Search for the cell housing the specified text and yield its [X, Y] center coordinate. 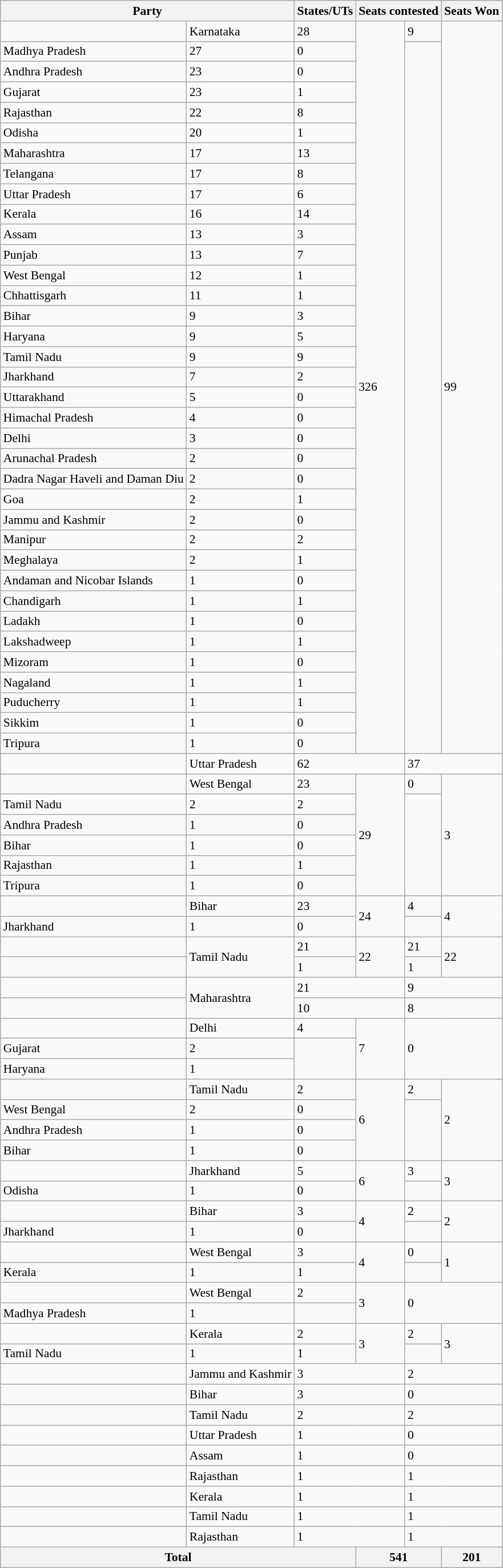
Puducherry [94, 703]
28 [325, 31]
Uttarakhand [94, 398]
States/UTs [325, 11]
Ladakh [94, 621]
Sikkim [94, 723]
201 [472, 1558]
29 [380, 835]
12 [241, 275]
Punjab [94, 255]
Manipur [94, 540]
24 [380, 916]
16 [241, 214]
99 [472, 387]
Andaman and Nicobar Islands [94, 581]
37 [453, 764]
Arunachal Pradesh [94, 459]
62 [350, 764]
27 [241, 51]
11 [241, 296]
Mizoram [94, 662]
Chandigarh [94, 601]
Nagaland [94, 683]
Seats Won [472, 11]
Chhattisgarh [94, 296]
Meghalaya [94, 560]
10 [350, 1008]
20 [241, 133]
Lakshadweep [94, 642]
Himachal Pradesh [94, 418]
Total [178, 1558]
541 [399, 1558]
14 [325, 214]
Dadra Nagar Haveli and Daman Diu [94, 479]
Seats contested [399, 11]
Party [147, 11]
Telangana [94, 174]
Goa [94, 499]
Karnataka [241, 31]
326 [380, 387]
